Identify which cell holds the provided text, then report its (X, Y) central coordinate. 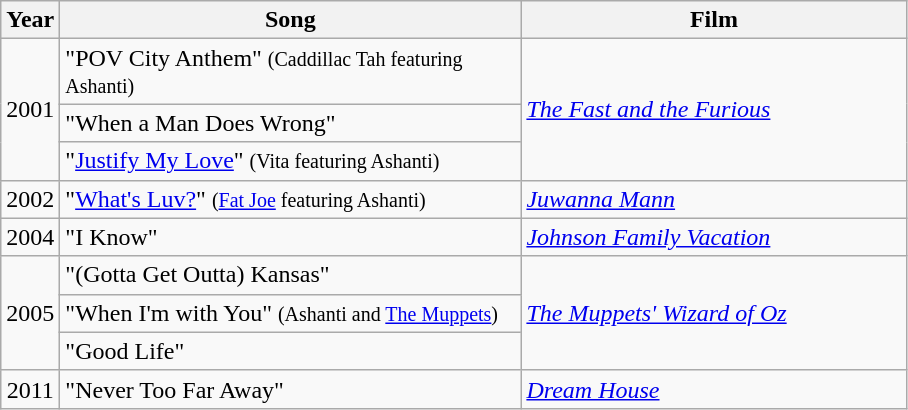
"When a Man Does Wrong" (290, 123)
"I Know" (290, 237)
The Fast and the Furious (714, 110)
"Never Too Far Away" (290, 389)
2004 (30, 237)
Johnson Family Vacation (714, 237)
2011 (30, 389)
2002 (30, 199)
"POV City Anthem" (Caddillac Tah featuring Ashanti) (290, 72)
The Muppets' Wizard of Oz (714, 313)
Film (714, 20)
"Good Life" (290, 351)
Year (30, 20)
"Justify My Love" (Vita featuring Ashanti) (290, 161)
Song (290, 20)
2005 (30, 313)
"When I'm with You" (Ashanti and The Muppets) (290, 313)
"(Gotta Get Outta) Kansas" (290, 275)
Juwanna Mann (714, 199)
2001 (30, 110)
Dream House (714, 389)
"What's Luv?" (Fat Joe featuring Ashanti) (290, 199)
